Return (X, Y) of the center of cell containing provided text 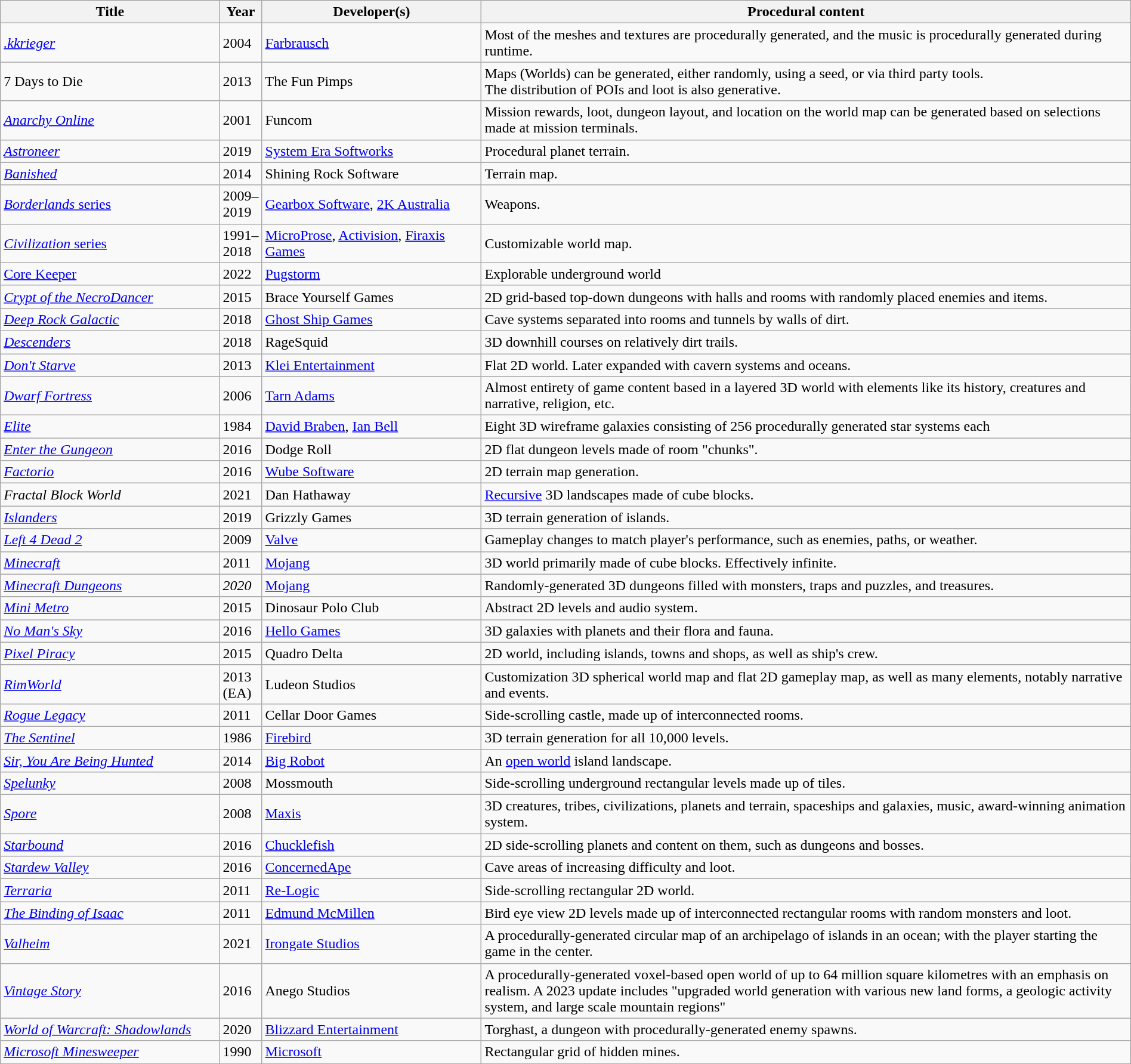
Starbound (110, 845)
1986 (241, 738)
World of Warcraft: Shadowlands (110, 1029)
An open world island landscape. (806, 761)
RimWorld (110, 684)
Shining Rock Software (372, 174)
3D galaxies with planets and their flora and fauna. (806, 631)
Valve (372, 540)
Cave systems separated into rooms and tunnels by walls of dirt. (806, 319)
Minecraft Dungeons (110, 585)
Procedural planet terrain. (806, 151)
3D terrain generation of islands. (806, 517)
Left 4 Dead 2 (110, 540)
2013 (EA) (241, 684)
Descenders (110, 342)
Valheim (110, 944)
Dinosaur Polo Club (372, 608)
Cave areas of increasing difficulty and loot. (806, 868)
Rogue Legacy (110, 715)
Flat 2D world. Later expanded with cavern systems and oceans. (806, 365)
Stardew Valley (110, 868)
Ludeon Studios (372, 684)
Brace Yourself Games (372, 297)
2009–2019 (241, 204)
2D world, including islands, towns and shops, as well as ship's crew. (806, 653)
Microsoft (372, 1052)
3D terrain generation for all 10,000 levels. (806, 738)
7 Days to Die (110, 81)
3D world primarily made of cube blocks. Effectively infinite. (806, 563)
1984 (241, 427)
Borderlands series (110, 204)
2D terrain map generation. (806, 472)
Side-scrolling castle, made up of interconnected rooms. (806, 715)
Torghast, a dungeon with procedurally-generated enemy spawns. (806, 1029)
Sir, You Are Being Hunted (110, 761)
1991–2018 (241, 243)
ConcernedApe (372, 868)
Dodge Roll (372, 449)
Hello Games (372, 631)
The Binding of Isaac (110, 913)
2001 (241, 121)
3D creatures, tribes, civilizations, planets and terrain, spaceships and galaxies, music, award-winning animation system. (806, 814)
Crypt of the NecroDancer (110, 297)
Civilization series (110, 243)
Explorable underground world (806, 274)
Weapons. (806, 204)
Enter the Gungeon (110, 449)
Core Keeper (110, 274)
Big Robot (372, 761)
Spore (110, 814)
Vintage Story (110, 991)
Tarn Adams (372, 396)
Bird eye view 2D levels made up of interconnected rectangular rooms with random monsters and loot. (806, 913)
Maxis (372, 814)
The Sentinel (110, 738)
Blizzard Entertainment (372, 1029)
Title (110, 12)
Pugstorm (372, 274)
Side-scrolling underground rectangular levels made up of tiles. (806, 784)
2D grid-based top-down dungeons with halls and rooms with randomly placed enemies and items. (806, 297)
Dan Hathaway (372, 495)
Elite (110, 427)
Re-Logic (372, 890)
Mossmouth (372, 784)
Microsoft Minesweeper (110, 1052)
2D flat dungeon levels made of room "chunks". (806, 449)
Klei Entertainment (372, 365)
Mini Metro (110, 608)
2009 (241, 540)
The Fun Pimps (372, 81)
System Era Softworks (372, 151)
Wube Software (372, 472)
Side-scrolling rectangular 2D world. (806, 890)
Cellar Door Games (372, 715)
David Braben, Ian Bell (372, 427)
1990 (241, 1052)
Irongate Studios (372, 944)
Deep Rock Galactic (110, 319)
Randomly-generated 3D dungeons filled with monsters, traps and puzzles, and treasures. (806, 585)
Eight 3D wireframe galaxies consisting of 256 procedurally generated star systems each (806, 427)
Islanders (110, 517)
Grizzly Games (372, 517)
Almost entirety of game content based in a layered 3D world with elements like its history, creatures and narrative, religion, etc. (806, 396)
2D side-scrolling planets and content on them, such as dungeons and bosses. (806, 845)
No Man's Sky (110, 631)
Gameplay changes to match player's performance, such as enemies, paths, or weather. (806, 540)
Don't Starve (110, 365)
.kkrieger (110, 43)
3D downhill courses on relatively dirt trails. (806, 342)
Ghost Ship Games (372, 319)
2004 (241, 43)
Customization 3D spherical world map and flat 2D gameplay map, as well as many elements, notably narrative and events. (806, 684)
2006 (241, 396)
Recursive 3D landscapes made of cube blocks. (806, 495)
A procedurally-generated circular map of an archipelago of islands in an ocean; with the player starting the game in the center. (806, 944)
Firebird (372, 738)
Quadro Delta (372, 653)
Astroneer (110, 151)
Factorio (110, 472)
2022 (241, 274)
Pixel Piracy (110, 653)
Maps (Worlds) can be generated, either randomly, using a seed, or via third party tools.The distribution of POIs and loot is also generative. (806, 81)
Spelunky (110, 784)
Gearbox Software, 2K Australia (372, 204)
Abstract 2D levels and audio system. (806, 608)
Year (241, 12)
Anego Studios (372, 991)
Banished (110, 174)
MicroProse, Activision, Firaxis Games (372, 243)
Chucklefish (372, 845)
Terrain map. (806, 174)
Terraria (110, 890)
Farbrausch (372, 43)
Most of the meshes and textures are procedurally generated, and the music is procedurally generated during runtime. (806, 43)
Fractal Block World (110, 495)
Anarchy Online (110, 121)
Funcom (372, 121)
RageSquid (372, 342)
Dwarf Fortress (110, 396)
Customizable world map. (806, 243)
Rectangular grid of hidden mines. (806, 1052)
Edmund McMillen (372, 913)
Mission rewards, loot, dungeon layout, and location on the world map can be generated based on selections made at mission terminals. (806, 121)
Procedural content (806, 12)
Developer(s) (372, 12)
Minecraft (110, 563)
